Extract the (x, y) coordinate from the center of the cell holding the provided text.  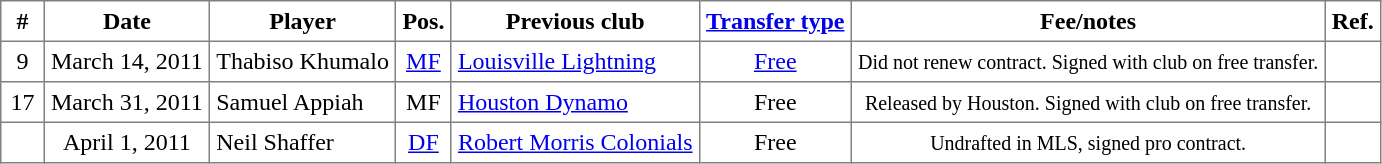
Fee/notes (1088, 21)
Thabiso Khumalo (303, 61)
# (23, 21)
Ref. (1352, 21)
Pos. (424, 21)
Undrafted in MLS, signed pro contract. (1088, 142)
Houston Dynamo (575, 102)
Louisville Lightning (575, 61)
Transfer type (775, 21)
Player (303, 21)
Neil Shaffer (303, 142)
Released by Houston. Signed with club on free transfer. (1088, 102)
March 14, 2011 (126, 61)
Previous club (575, 21)
Date (126, 21)
Did not renew contract. Signed with club on free transfer. (1088, 61)
9 (23, 61)
Robert Morris Colonials (575, 142)
DF (424, 142)
March 31, 2011 (126, 102)
Samuel Appiah (303, 102)
17 (23, 102)
April 1, 2011 (126, 142)
